Find where the given text appears and provide that cell's center as [x, y] coordinate. 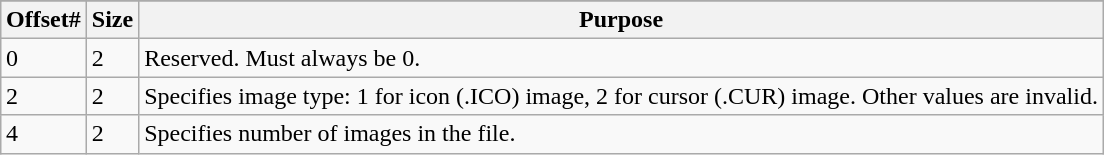
0 [44, 58]
Reserved. Must always be 0. [622, 58]
Purpose [622, 20]
4 [44, 134]
Specifies number of images in the file. [622, 134]
Size [112, 20]
Offset# [44, 20]
Specifies image type: 1 for icon (.ICO) image, 2 for cursor (.CUR) image. Other values are invalid. [622, 96]
